Search for the cell housing the specified text and yield its (x, y) center coordinate. 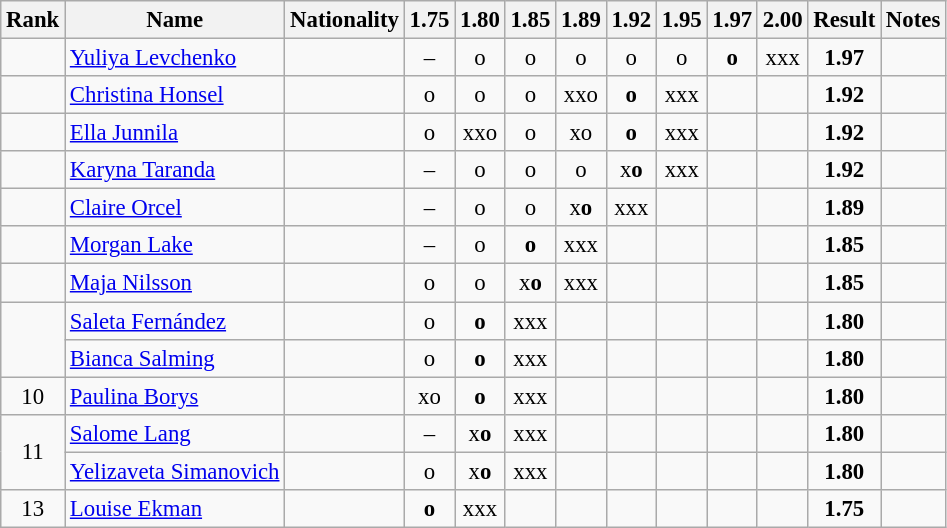
Notes (914, 20)
Claire Orcel (175, 208)
2.00 (782, 20)
Morgan Lake (175, 245)
Karyna Taranda (175, 170)
Saleta Fernández (175, 321)
Name (175, 20)
Christina Honsel (175, 95)
Nationality (344, 20)
13 (33, 509)
Ella Junnila (175, 133)
Yelizaveta Simanovich (175, 471)
Result (844, 20)
11 (33, 452)
Salome Lang (175, 433)
Paulina Borys (175, 396)
Louise Ekman (175, 509)
Yuliya Levchenko (175, 58)
Maja Nilsson (175, 283)
10 (33, 396)
1.95 (682, 20)
Bianca Salming (175, 358)
Rank (33, 20)
